For the text-containing cell, return its midpoint in [X, Y] coordinate format. 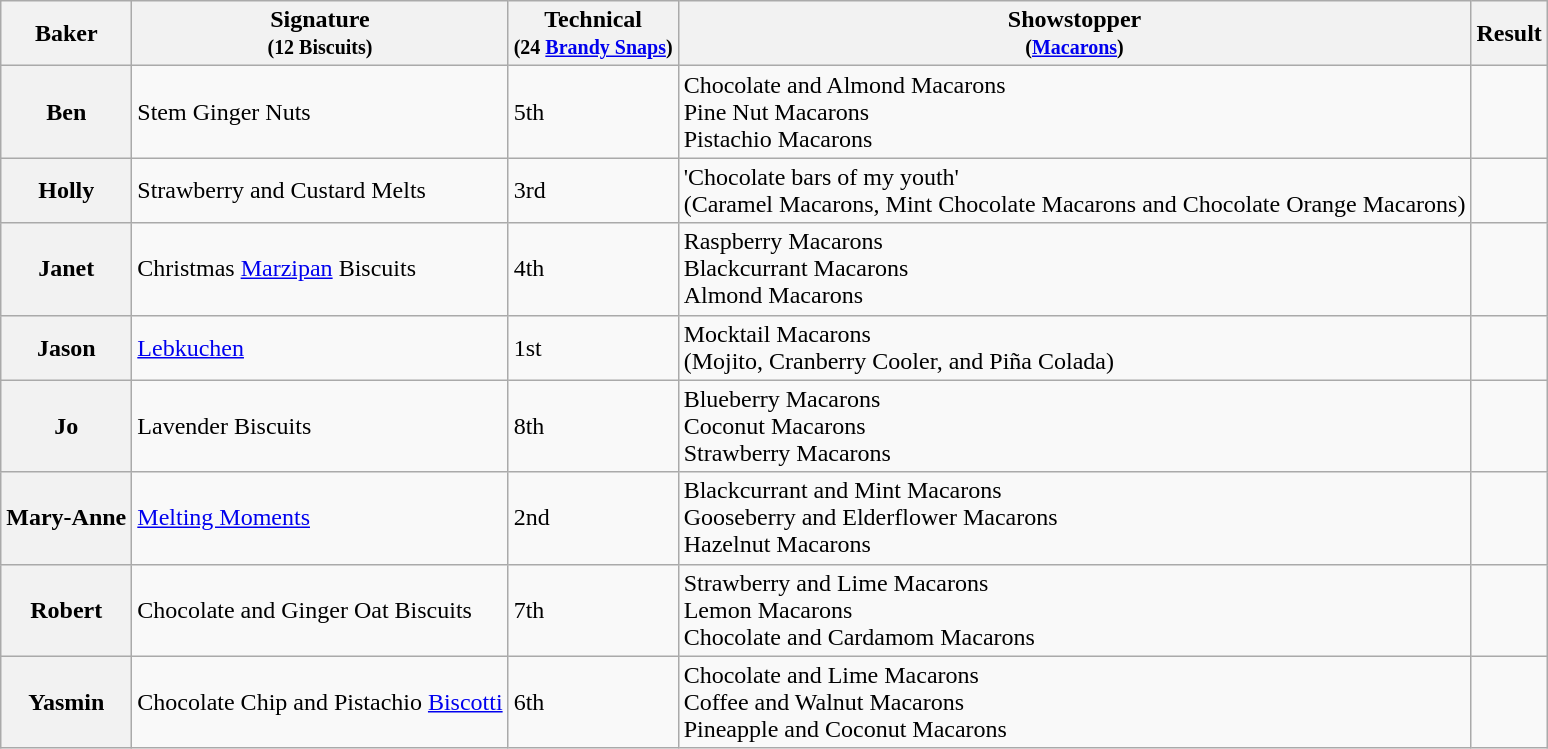
3rd [593, 190]
Janet [66, 269]
Strawberry and Custard Melts [320, 190]
Strawberry and Lime MacaronsLemon MacaronsChocolate and Cardamom Macarons [1074, 610]
Mary-Anne [66, 518]
Chocolate and Lime MacaronsCoffee and Walnut MacaronsPineapple and Coconut Macarons [1074, 702]
1st [593, 348]
Yasmin [66, 702]
Christmas Marzipan Biscuits [320, 269]
2nd [593, 518]
Result [1509, 34]
Jason [66, 348]
4th [593, 269]
Holly [66, 190]
Signature(12 Biscuits) [320, 34]
Melting Moments [320, 518]
Raspberry MacaronsBlackcurrant MacaronsAlmond Macarons [1074, 269]
Showstopper(Macarons) [1074, 34]
'Chocolate bars of my youth'(Caramel Macarons, Mint Chocolate Macarons and Chocolate Orange Macarons) [1074, 190]
Blueberry MacaronsCoconut MacaronsStrawberry Macarons [1074, 426]
Chocolate and Ginger Oat Biscuits [320, 610]
Ben [66, 112]
Lavender Biscuits [320, 426]
8th [593, 426]
Chocolate and Almond MacaronsPine Nut MacaronsPistachio Macarons [1074, 112]
Technical(24 Brandy Snaps) [593, 34]
Lebkuchen [320, 348]
6th [593, 702]
Chocolate Chip and Pistachio Biscotti [320, 702]
Mocktail Macarons(Mojito, Cranberry Cooler, and Piña Colada) [1074, 348]
Blackcurrant and Mint MacaronsGooseberry and Elderflower MacaronsHazelnut Macarons [1074, 518]
Baker [66, 34]
Robert [66, 610]
5th [593, 112]
Stem Ginger Nuts [320, 112]
7th [593, 610]
Jo [66, 426]
